Pinpoint the cell where the given text exists, returning its [x, y] midpoint coordinate. 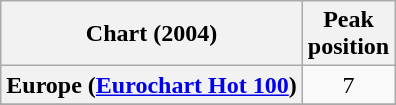
Chart (2004) [152, 34]
Europe (Eurochart Hot 100) [152, 85]
Peakposition [348, 34]
7 [348, 85]
